Capture the cell that displays the provided text and extract its [x, y] central coordinate. 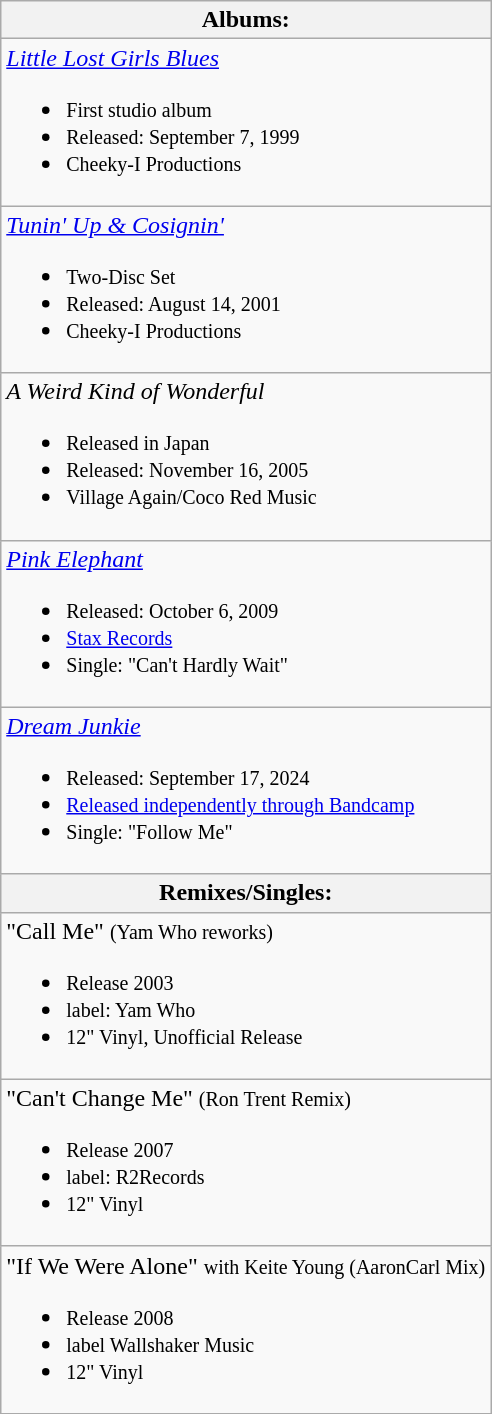
Dream JunkieReleased: September 17, 2024Released independently through BandcampSingle: "Follow Me" [246, 790]
"Call Me" (Yam Who reworks)Release 2003label: Yam Who12" Vinyl, Unofficial Release [246, 996]
"If We Were Alone" with Keite Young (AaronCarl Mix)Release 2008label Wallshaker Music12" Vinyl [246, 1330]
Little Lost Girls BluesFirst studio albumReleased: September 7, 1999Cheeky-I Productions [246, 122]
Tunin' Up & Cosignin'Two-Disc SetReleased: August 14, 2001Cheeky-I Productions [246, 290]
A Weird Kind of WonderfulReleased in JapanReleased: November 16, 2005Village Again/Coco Red Music [246, 456]
Remixes/Singles: [246, 893]
"Can't Change Me" (Ron Trent Remix)Release 2007label: R2Records12" Vinyl [246, 1162]
Pink ElephantReleased: October 6, 2009Stax RecordsSingle: "Can't Hardly Wait" [246, 624]
Albums: [246, 20]
